Determine the [x, y] coordinate at the center of the cell enclosing the given text.  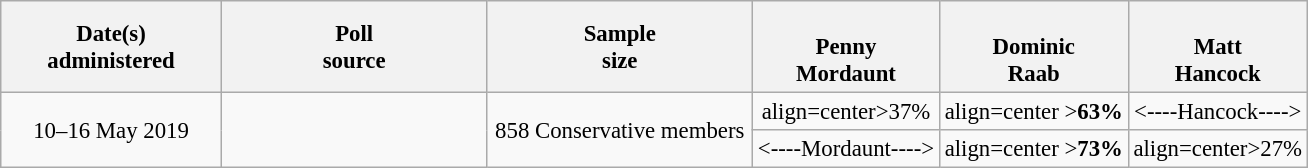
<----Mordaunt----> [846, 149]
Date(s) administered [112, 47]
858 Conservative members [620, 130]
align=center >73% [1034, 149]
Poll source [354, 47]
Samplesize [620, 47]
align=center >63% [1034, 112]
10–16 May 2019 [112, 130]
MattHancock [1218, 47]
<----Hancock----> [1218, 112]
DominicRaab [1034, 47]
PennyMordaunt [846, 47]
align=center>27% [1218, 149]
align=center>37% [846, 112]
